Return the (x, y) coordinate for the center point of the cell that contains the specified text.  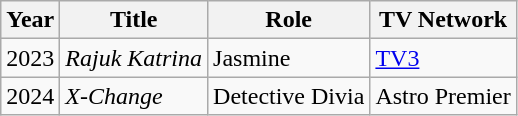
Rajuk Katrina (134, 58)
TV Network (443, 20)
Title (134, 20)
Jasmine (289, 58)
Astro Premier (443, 96)
2023 (30, 58)
2024 (30, 96)
X-Change (134, 96)
Detective Divia (289, 96)
Year (30, 20)
TV3 (443, 58)
Role (289, 20)
